Extract the [x, y] coordinate from the center of the cell holding the provided text.  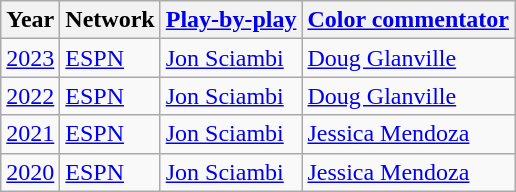
2021 [30, 134]
Color commentator [408, 20]
Network [110, 20]
Play-by-play [231, 20]
2020 [30, 172]
2023 [30, 58]
Year [30, 20]
2022 [30, 96]
